Provide the (X, Y) coordinate of the cell's center where the given text is located.  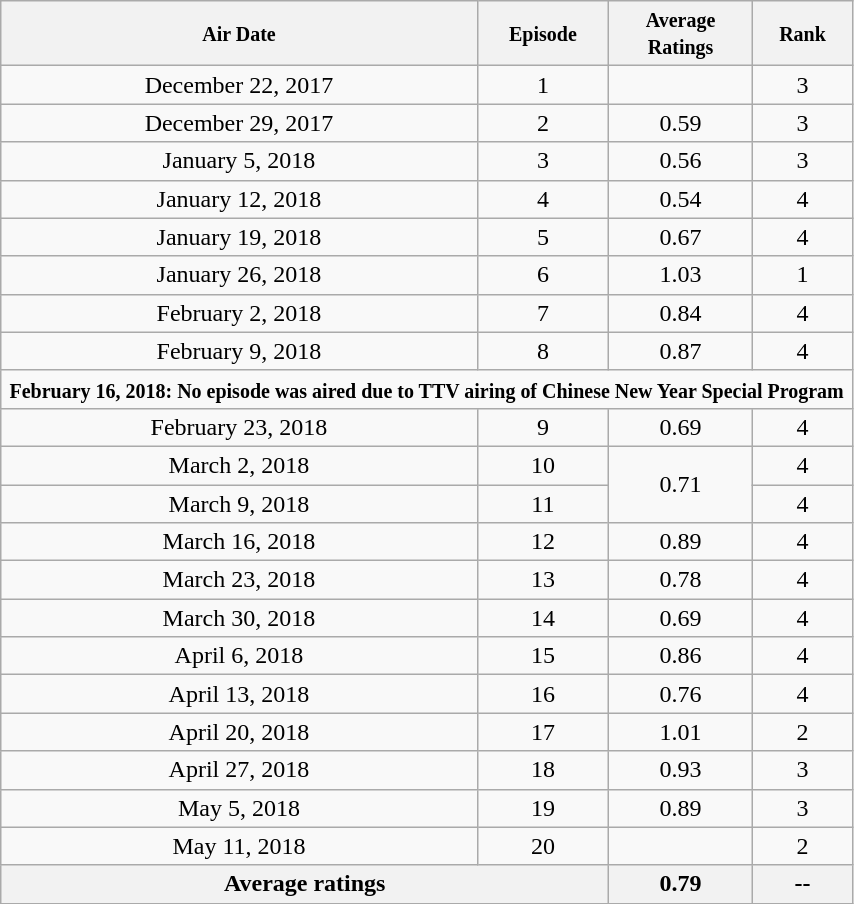
0.86 (681, 656)
May 11, 2018 (239, 846)
April 27, 2018 (239, 770)
0.59 (681, 123)
March 30, 2018 (239, 618)
January 12, 2018 (239, 199)
December 22, 2017 (239, 85)
0.87 (681, 351)
Air Date (239, 34)
10 (543, 465)
May 5, 2018 (239, 808)
7 (543, 313)
0.71 (681, 484)
January 5, 2018 (239, 161)
Episode (543, 34)
Rank (803, 34)
1.03 (681, 275)
0.84 (681, 313)
12 (543, 542)
January 19, 2018 (239, 237)
Average ratings (305, 884)
20 (543, 846)
6 (543, 275)
0.78 (681, 580)
0.54 (681, 199)
17 (543, 732)
0.76 (681, 694)
9 (543, 427)
8 (543, 351)
December 29, 2017 (239, 123)
0.79 (681, 884)
0.67 (681, 237)
April 6, 2018 (239, 656)
February 23, 2018 (239, 427)
Average Ratings (681, 34)
16 (543, 694)
March 23, 2018 (239, 580)
14 (543, 618)
March 9, 2018 (239, 503)
February 16, 2018: No episode was aired due to TTV airing of Chinese New Year Special Program (427, 389)
11 (543, 503)
18 (543, 770)
5 (543, 237)
1.01 (681, 732)
February 2, 2018 (239, 313)
13 (543, 580)
March 2, 2018 (239, 465)
April 20, 2018 (239, 732)
April 13, 2018 (239, 694)
19 (543, 808)
0.93 (681, 770)
15 (543, 656)
February 9, 2018 (239, 351)
March 16, 2018 (239, 542)
-- (803, 884)
0.56 (681, 161)
January 26, 2018 (239, 275)
